Find where the given text appears and provide that cell's center as [X, Y] coordinate. 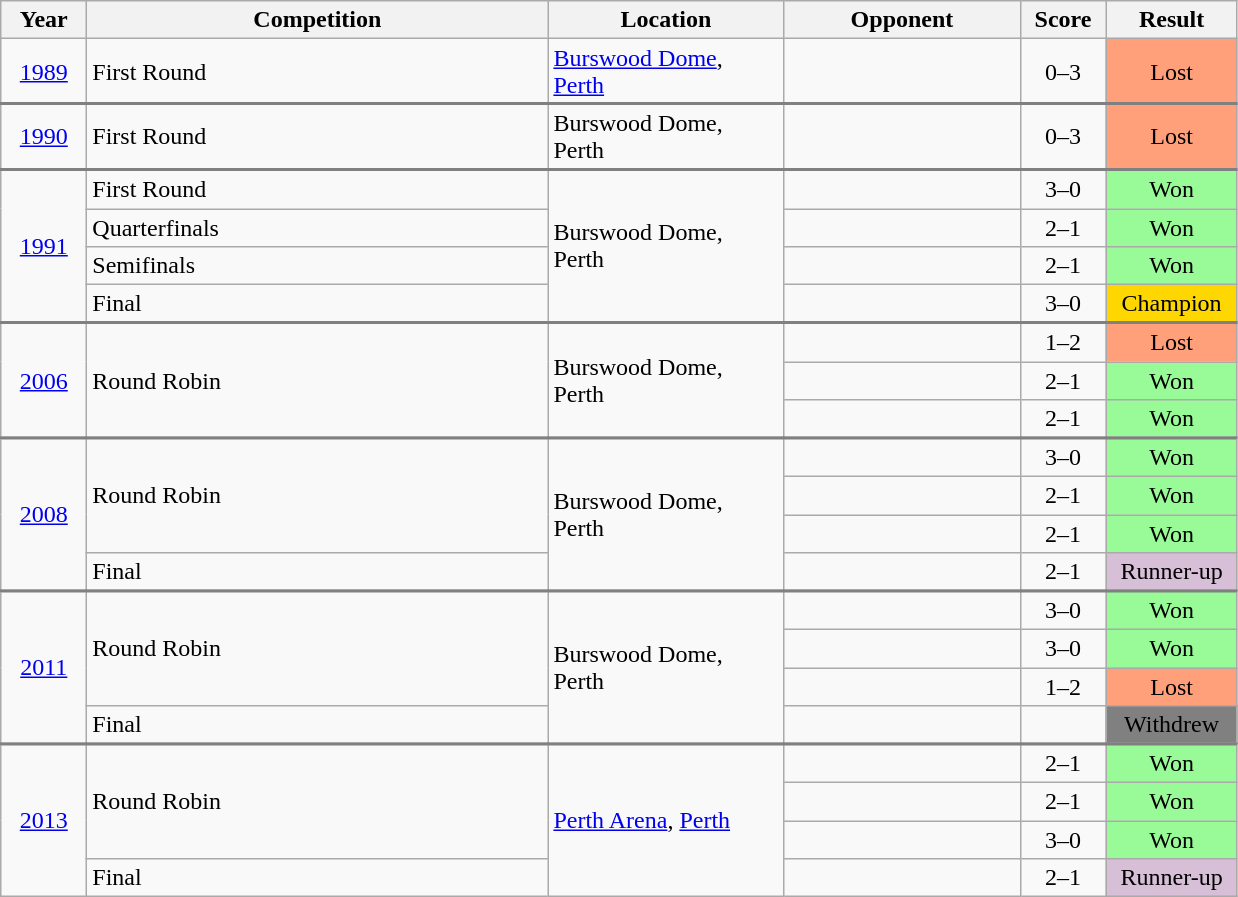
Withdrew [1172, 725]
Quarterfinals [318, 227]
2013 [44, 820]
Location [666, 20]
2011 [44, 668]
Score [1063, 20]
Perth Arena, Perth [666, 820]
Champion [1172, 304]
1989 [44, 72]
2008 [44, 514]
1990 [44, 137]
1991 [44, 246]
Year [44, 20]
2006 [44, 380]
Semifinals [318, 266]
Competition [318, 20]
Result [1172, 20]
Opponent [902, 20]
